Search for the cell housing the specified text and yield its [x, y] center coordinate. 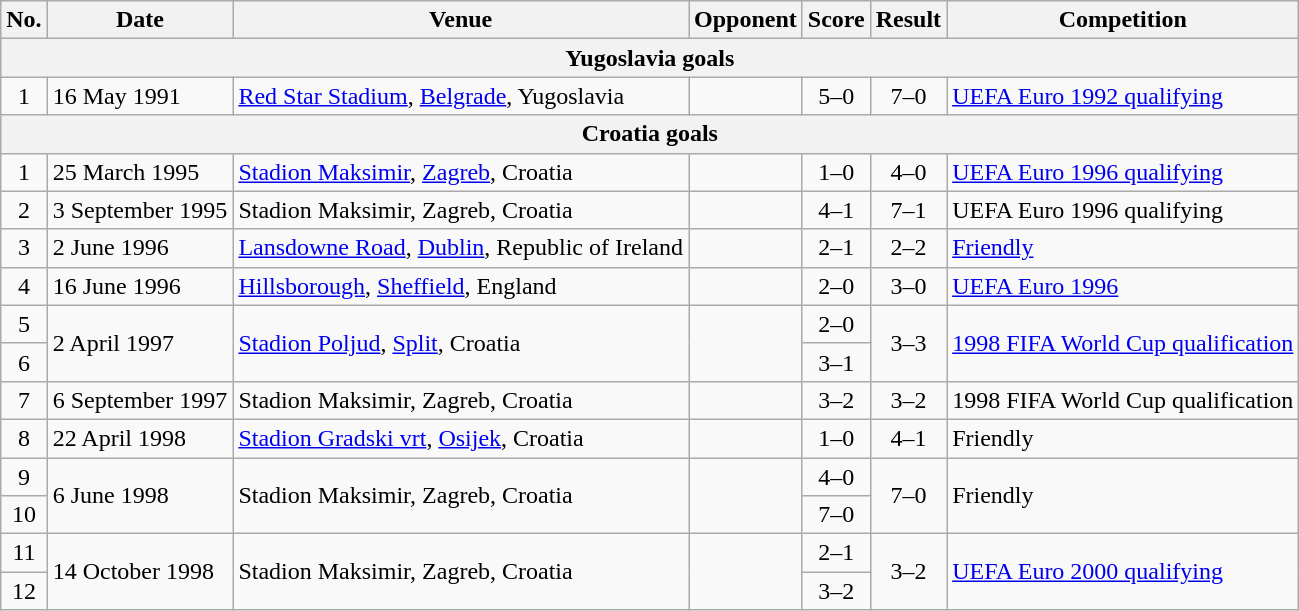
10 [24, 515]
16 June 1996 [140, 286]
14 October 1998 [140, 572]
6 [24, 362]
Croatia goals [650, 134]
Result [908, 20]
16 May 1991 [140, 96]
11 [24, 553]
2 [24, 210]
Opponent [745, 20]
Hillsborough, Sheffield, England [461, 286]
Yugoslavia goals [650, 58]
Date [140, 20]
UEFA Euro 1996 [1123, 286]
4 [24, 286]
6 June 1998 [140, 496]
8 [24, 438]
Venue [461, 20]
3–3 [908, 343]
3 [24, 248]
2–2 [908, 248]
2 April 1997 [140, 343]
No. [24, 20]
5–0 [836, 96]
3–0 [908, 286]
7 [24, 400]
Stadion Gradski vrt, Osijek, Croatia [461, 438]
Red Star Stadium, Belgrade, Yugoslavia [461, 96]
12 [24, 591]
22 April 1998 [140, 438]
7–1 [908, 210]
2 June 1996 [140, 248]
Stadion Poljud, Split, Croatia [461, 343]
Lansdowne Road, Dublin, Republic of Ireland [461, 248]
5 [24, 324]
25 March 1995 [140, 172]
UEFA Euro 2000 qualifying [1123, 572]
6 September 1997 [140, 400]
3 September 1995 [140, 210]
Competition [1123, 20]
3–1 [836, 362]
9 [24, 477]
UEFA Euro 1992 qualifying [1123, 96]
Score [836, 20]
